Identify which cell holds the provided text, then report its (x, y) central coordinate. 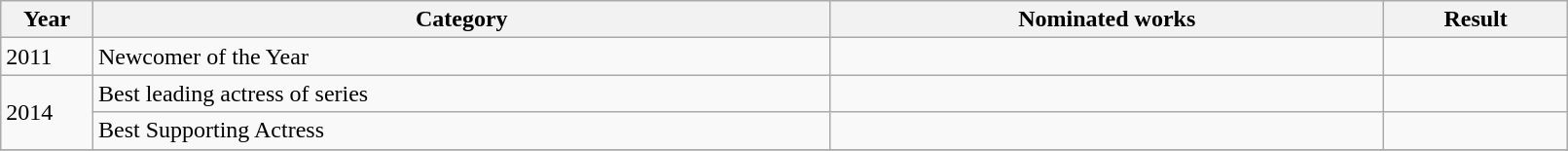
Best Supporting Actress (461, 131)
2014 (47, 112)
Result (1476, 19)
Nominated works (1107, 19)
Category (461, 19)
Year (47, 19)
2011 (47, 57)
Newcomer of the Year (461, 57)
Best leading actress of series (461, 94)
